Output the (X, Y) coordinate of the center of the cell containing the given text.  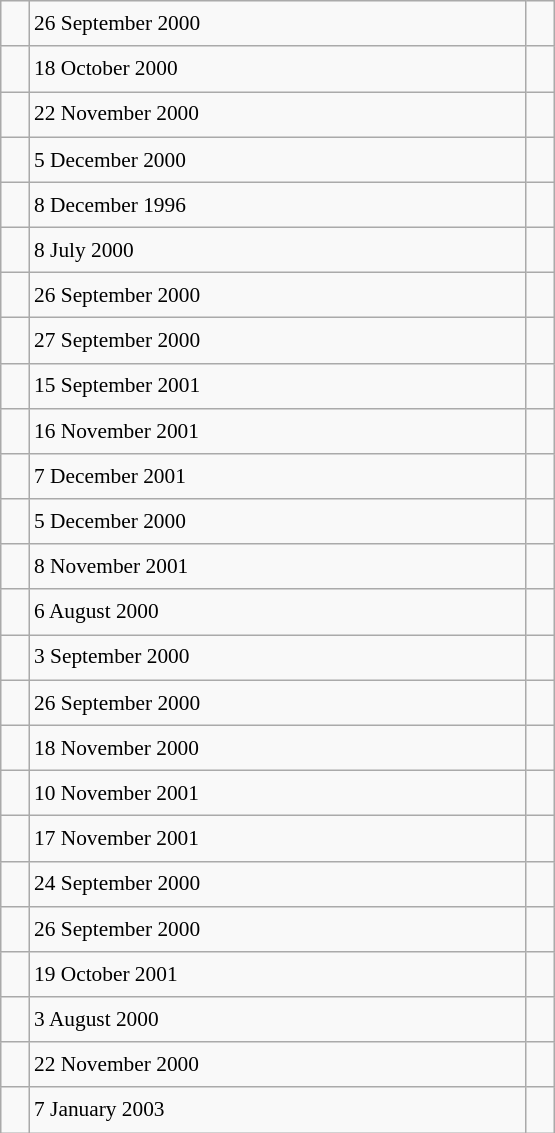
27 September 2000 (278, 340)
3 August 2000 (278, 1020)
18 October 2000 (278, 68)
6 August 2000 (278, 612)
19 October 2001 (278, 974)
8 December 1996 (278, 204)
24 September 2000 (278, 884)
16 November 2001 (278, 430)
8 November 2001 (278, 566)
15 September 2001 (278, 386)
17 November 2001 (278, 838)
18 November 2000 (278, 748)
8 July 2000 (278, 250)
3 September 2000 (278, 658)
7 January 2003 (278, 1110)
7 December 2001 (278, 476)
10 November 2001 (278, 792)
